Locate the cell with the specified text and output its (X, Y) center coordinate. 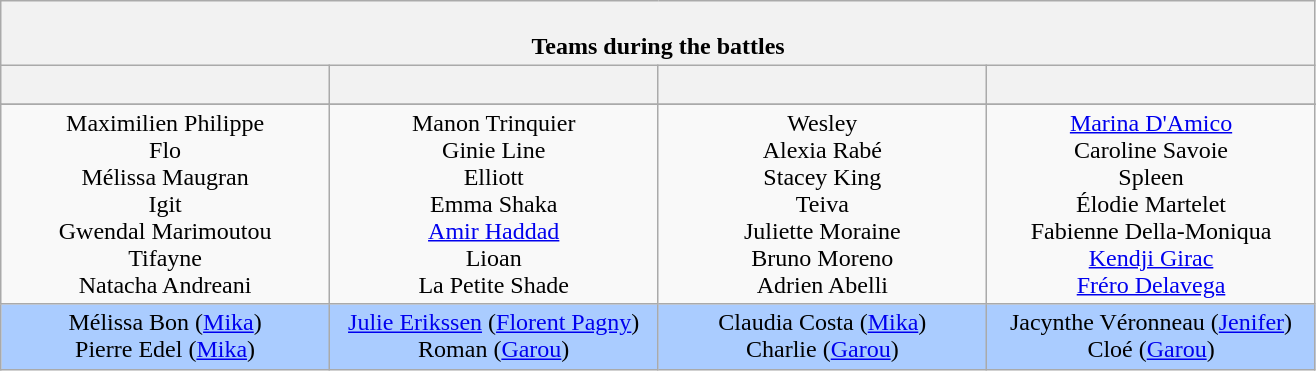
Julie Erikssen (Florent Pagny)Roman (Garou) (494, 336)
Claudia Costa (Mika)Charlie (Garou) (822, 336)
WesleyAlexia RabéStacey KingTeivaJuliette MoraineBruno MorenoAdrien Abelli (822, 204)
Mélissa Bon (Mika)Pierre Edel (Mika) (166, 336)
Marina D'AmicoCaroline SavoieSpleenÉlodie MarteletFabienne Della-MoniquaKendji GiracFréro Delavega (1152, 204)
Manon TrinquierGinie LineElliottEmma ShakaAmir HaddadLioanLa Petite Shade (494, 204)
Maximilien PhilippeFloMélissa MaugranIgitGwendal MarimoutouTifayneNatacha Andreani (166, 204)
Teams during the battles (658, 34)
Jacynthe Véronneau (Jenifer)Cloé (Garou) (1152, 336)
